Capture the cell that displays the provided text and extract its [X, Y] central coordinate. 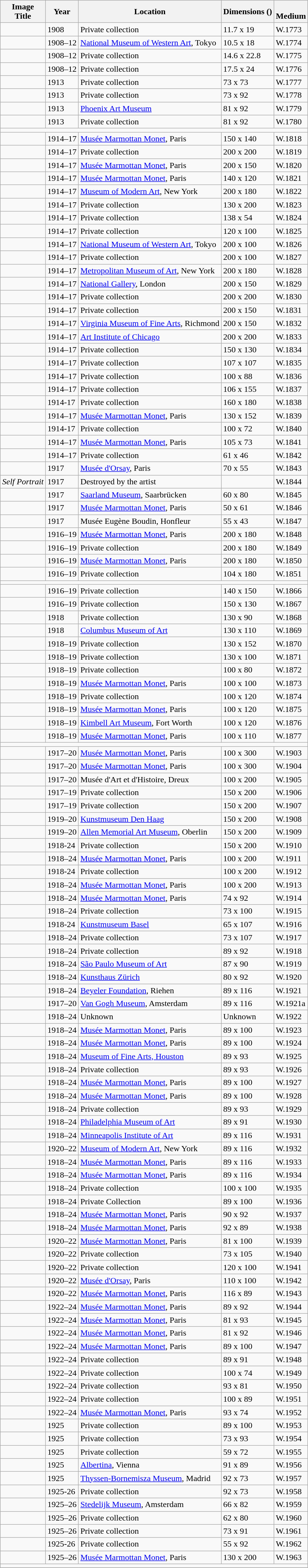
130 x 100 [248, 657]
W.1851 [291, 574]
87 x 90 [248, 964]
W.1946 [291, 1333]
116 x 89 [248, 1294]
W.1846 [291, 508]
W.1941 [291, 1267]
105 x 73 [248, 442]
W.1780 [291, 122]
W.1833 [291, 336]
W.1843 [291, 468]
W.1823 [291, 205]
W.1951 [291, 1399]
60 x 80 [248, 495]
W.1839 [291, 416]
W.1841 [291, 442]
W.1947 [291, 1346]
Medium [291, 12]
W.1939 [291, 1241]
140 x 150 [248, 591]
W.1955 [291, 1452]
W.1822 [291, 192]
W.1943 [291, 1294]
W.1838 [291, 403]
W.1918 [291, 951]
W.1921 [291, 990]
W.1929 [291, 1109]
W.1876 [291, 723]
W.1868 [291, 617]
W.1912 [291, 872]
93 x 74 [248, 1412]
W.1820 [291, 165]
Columbus Museum of Art [150, 631]
73 x 100 [248, 911]
70 x 55 [248, 468]
91 x 89 [248, 1465]
W.1954 [291, 1439]
W.1957 [291, 1478]
W.1834 [291, 350]
W.1950 [291, 1386]
W.1934 [291, 1175]
81 x 93 [248, 1320]
106 x 155 [248, 389]
W.1945 [291, 1320]
W.1818 [291, 139]
138 x 54 [248, 218]
W.1906 [291, 793]
110 x 100 [248, 1280]
W.1903 [291, 753]
W.1837 [291, 389]
107 x 107 [248, 363]
W.1949 [291, 1373]
W.1828 [291, 271]
W.1933 [291, 1162]
W.1921a [291, 1004]
160 x 180 [248, 403]
W.1926 [291, 1069]
Museum of Fine Arts, Houston [150, 1056]
55 x 92 [248, 1544]
W.1832 [291, 323]
59 x 72 [248, 1452]
W.1927 [291, 1083]
W.1930 [291, 1122]
W.1845 [291, 495]
W.1774 [291, 43]
W.1959 [291, 1505]
W.1830 [291, 297]
W.1850 [291, 561]
Dimensions () [248, 12]
Beyeler Foundation, Riehen [150, 990]
W.1931 [291, 1135]
W.1953 [291, 1426]
90 x 92 [248, 1215]
W.1922 [291, 1017]
W.1919 [291, 964]
W.1917 [291, 937]
100 x 89 [248, 1399]
W.1908 [291, 819]
W.1778 [291, 95]
10.5 x 18 [248, 43]
100 x 110 [248, 736]
61 x 46 [248, 455]
66 x 82 [248, 1505]
W.1829 [291, 284]
73 x 105 [248, 1254]
73 x 93 [248, 1439]
100 x 88 [248, 376]
Saarland Museum, Saarbrücken [150, 495]
W.1911 [291, 858]
W.1849 [291, 547]
Thyssen-Bornemisza Museum, Madrid [150, 1478]
W.1923 [291, 1030]
14.6 x 22.8 [248, 56]
W.1915 [291, 911]
W.1824 [291, 218]
Self Portrait [23, 482]
W.1952 [291, 1412]
W.1870 [291, 644]
W.1944 [291, 1307]
W.1779 [291, 108]
W.1819 [291, 152]
W.1938 [291, 1228]
Year [62, 12]
Van Gogh Museum, Amsterdam [150, 1004]
Philadelphia Museum of Art [150, 1122]
130 x 90 [248, 617]
W.1916 [291, 924]
W.1867 [291, 604]
W.1866 [291, 591]
Kunsthaus Zürich [150, 977]
W.1962 [291, 1544]
W.1942 [291, 1280]
Metropolitan Museum of Art, New York [150, 271]
Kunstmuseum Den Haag [150, 819]
W.1904 [291, 766]
W.1836 [291, 376]
81 x 100 [248, 1241]
W.1847 [291, 521]
W.1872 [291, 670]
Kunstmuseum Basel [150, 924]
W.1958 [291, 1491]
Art Institute of Chicago [150, 336]
W.1821 [291, 178]
W.1935 [291, 1188]
17.5 x 24 [248, 69]
73 x 92 [248, 95]
130 x 110 [248, 631]
73 x 107 [248, 937]
W.1775 [291, 56]
150 x 140 [248, 139]
Stedelijk Museum, Amsterdam [150, 1505]
W.1910 [291, 845]
W.1848 [291, 534]
Location [150, 12]
W.1875 [291, 710]
National Gallery, London [150, 284]
W.1873 [291, 683]
W.1948 [291, 1359]
W.1905 [291, 779]
100 x 72 [248, 429]
Kimbell Art Museum, Fort Worth [150, 723]
W.1960 [291, 1518]
W.1909 [291, 832]
73 x 73 [248, 82]
W.1907 [291, 806]
W.1840 [291, 429]
11.7 x 19 [248, 29]
140 x 120 [248, 178]
92 x 89 [248, 1228]
Phoenix Art Museum [150, 108]
Virginia Museum of Fine Arts, Richmond [150, 323]
Musée d'Art et d'Histoire, Dreux [150, 779]
104 x 180 [248, 574]
W.1827 [291, 257]
W.1914 [291, 898]
W.1956 [291, 1465]
100 x 80 [248, 670]
W.1777 [291, 82]
80 x 92 [248, 977]
Allen Memorial Art Museum, Oberlin [150, 832]
W.1842 [291, 455]
W.1925 [291, 1056]
São Paulo Museum of Art [150, 964]
W.1773 [291, 29]
Minneapolis Institute of Art [150, 1135]
Musée Eugène Boudin, Honfleur [150, 521]
W.1937 [291, 1215]
Albertina, Vienna [150, 1465]
W.1961 [291, 1531]
W.1940 [291, 1254]
W.1877 [291, 736]
W.1936 [291, 1201]
55 x 43 [248, 521]
W.1874 [291, 696]
50 x 61 [248, 508]
65 x 107 [248, 924]
Destroyed by the artist [150, 482]
W.1831 [291, 310]
W.1913 [291, 885]
73 x 91 [248, 1531]
1908 [62, 29]
W.1826 [291, 244]
W.1835 [291, 363]
W.1932 [291, 1148]
93 x 81 [248, 1386]
62 x 80 [248, 1518]
Private Collection [150, 1201]
74 x 92 [248, 898]
W.1825 [291, 231]
W.1844 [291, 482]
W.1924 [291, 1043]
ImageTitle [23, 12]
W.1920 [291, 977]
W.1776 [291, 69]
W.1963 [291, 1557]
W.1869 [291, 631]
W.1871 [291, 657]
W.1928 [291, 1096]
100 x 74 [248, 1373]
